Provide the [X, Y] coordinate of the cell's center where the given text is located.  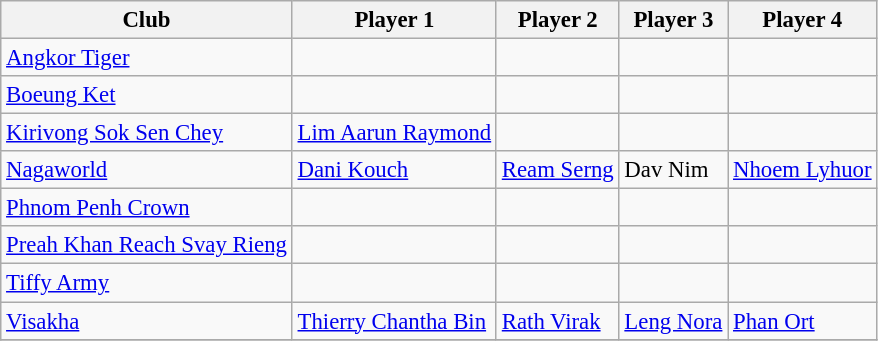
Angkor Tiger [146, 58]
Player 4 [802, 20]
Thierry Chantha Bin [394, 321]
Ream Serng [558, 170]
Kirivong Sok Sen Chey [146, 133]
Boeung Ket [146, 95]
Dav Nim [674, 170]
Club [146, 20]
Phnom Penh Crown [146, 208]
Player 2 [558, 20]
Nagaworld [146, 170]
Lim Aarun Raymond [394, 133]
Phan Ort [802, 321]
Player 1 [394, 20]
Rath Virak [558, 321]
Player 3 [674, 20]
Dani Kouch [394, 170]
Tiffy Army [146, 283]
Nhoem Lyhuor [802, 170]
Visakha [146, 321]
Preah Khan Reach Svay Rieng [146, 245]
Leng Nora [674, 321]
